Find where the given text appears and provide that cell's center as (X, Y) coordinate. 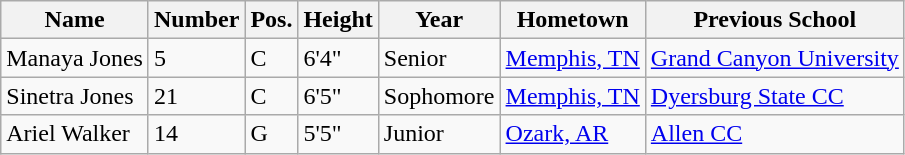
Junior (439, 134)
Year (439, 20)
Ariel Walker (75, 134)
Height (338, 20)
5 (196, 58)
5'5" (338, 134)
Allen CC (774, 134)
21 (196, 96)
Ozark, AR (572, 134)
Name (75, 20)
Manaya Jones (75, 58)
Previous School (774, 20)
Pos. (272, 20)
6'5" (338, 96)
Grand Canyon University (774, 58)
G (272, 134)
Senior (439, 58)
Sophomore (439, 96)
14 (196, 134)
Hometown (572, 20)
Number (196, 20)
6'4" (338, 58)
Sinetra Jones (75, 96)
Dyersburg State CC (774, 96)
